Return the [x, y] coordinate for the center point of the cell that contains the specified text.  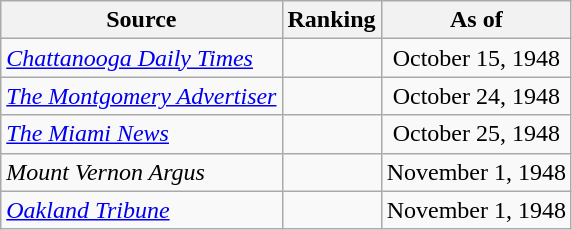
The Montgomery Advertiser [142, 96]
Mount Vernon Argus [142, 172]
The Miami News [142, 134]
Ranking [332, 20]
October 24, 1948 [476, 96]
October 25, 1948 [476, 134]
Oakland Tribune [142, 210]
As of [476, 20]
Source [142, 20]
Chattanooga Daily Times [142, 58]
October 15, 1948 [476, 58]
